Pinpoint the cell where the given text exists, returning its [X, Y] midpoint coordinate. 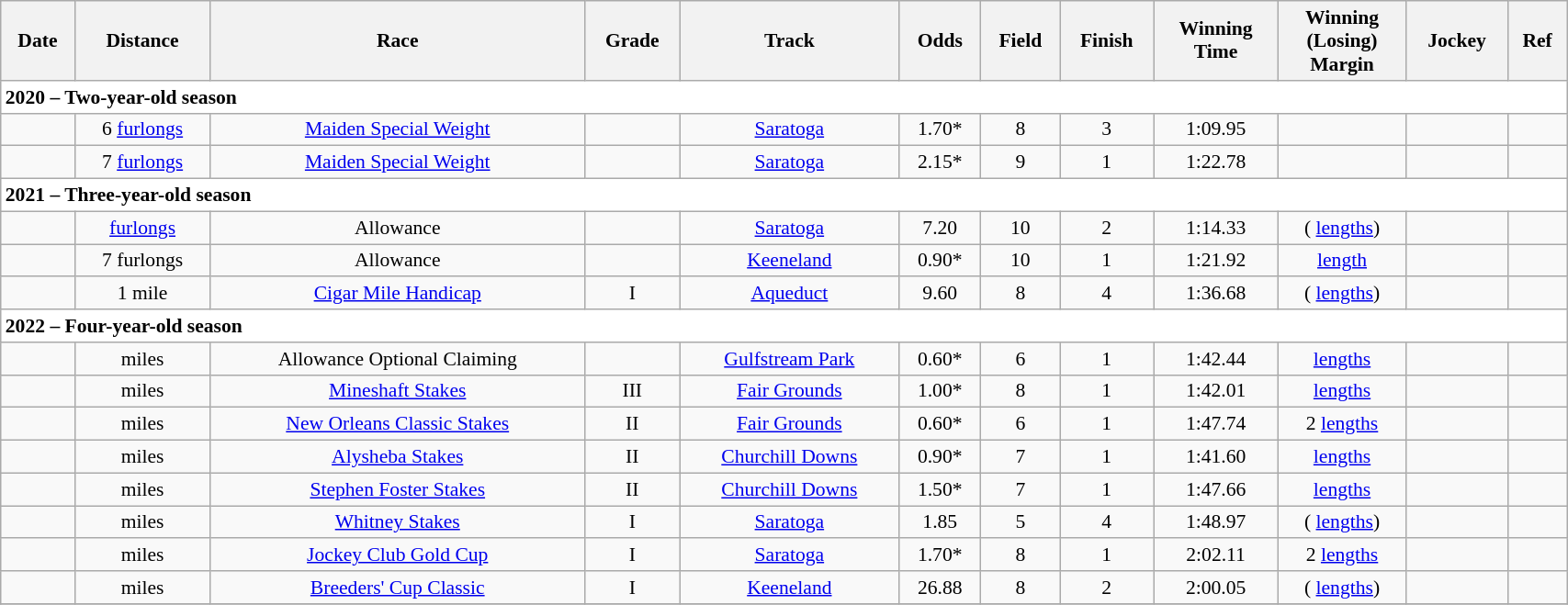
Date [38, 40]
Alysheba Stakes [397, 457]
1:09.95 [1216, 129]
furlongs [142, 228]
1:21.92 [1216, 261]
1:42.44 [1216, 359]
1:41.60 [1216, 457]
2021 – Three-year-old season [784, 196]
2020 – Two-year-old season [784, 97]
New Orleans Classic Stakes [397, 424]
Cigar Mile Handicap [397, 294]
Jockey Club Gold Cup [397, 555]
1.50* [941, 489]
2:02.11 [1216, 555]
Field [1021, 40]
9 [1021, 162]
1:22.78 [1216, 162]
Mineshaft Stakes [397, 391]
WinningTime [1216, 40]
Odds [941, 40]
26.88 [941, 588]
5 [1021, 522]
Allowance Optional Claiming [397, 359]
Whitney Stakes [397, 522]
Finish [1107, 40]
Race [397, 40]
Breeders' Cup Classic [397, 588]
Aqueduct [789, 294]
Winning(Losing)Margin [1343, 40]
2022 – Four-year-old season [784, 326]
9.60 [941, 294]
2.15* [941, 162]
III [632, 391]
1:47.66 [1216, 489]
Jockey [1457, 40]
1.85 [941, 522]
1.00* [941, 391]
2:00.05 [1216, 588]
Ref [1538, 40]
Gulfstream Park [789, 359]
1:48.97 [1216, 522]
1:42.01 [1216, 391]
1:47.74 [1216, 424]
7.20 [941, 228]
1 mile [142, 294]
3 [1107, 129]
Grade [632, 40]
1:36.68 [1216, 294]
1:14.33 [1216, 228]
length [1343, 261]
6 furlongs [142, 129]
Distance [142, 40]
Track [789, 40]
Stephen Foster Stakes [397, 489]
